Detect which cell encompasses the target text, then output its [x, y] center coordinate. 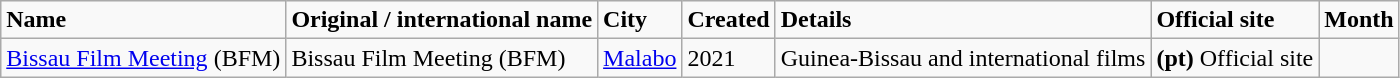
Month [1359, 20]
City [640, 20]
Original / international name [442, 20]
Guinea-Bissau and international films [963, 58]
Created [728, 20]
(pt) Official site [1235, 58]
Details [963, 20]
Malabo [640, 58]
2021 [728, 58]
Name [144, 20]
Official site [1235, 20]
